Search for the cell housing the specified text and yield its (X, Y) center coordinate. 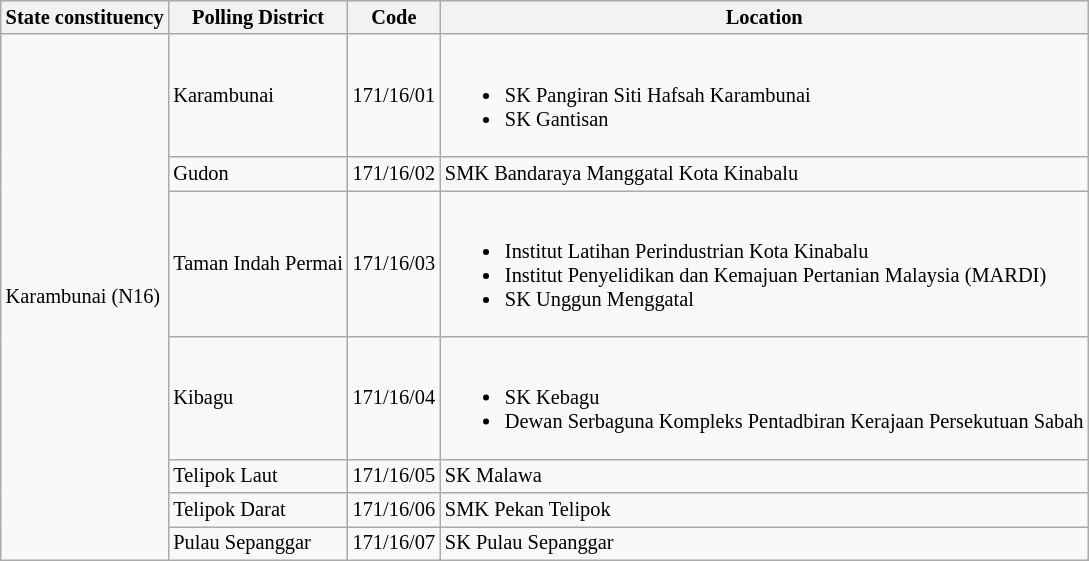
State constituency (85, 17)
SK KebaguDewan Serbaguna Kompleks Pentadbiran Kerajaan Persekutuan Sabah (764, 398)
Taman Indah Permai (258, 263)
Karambunai (258, 95)
171/16/06 (394, 510)
Karambunai (N16) (85, 297)
171/16/01 (394, 95)
171/16/04 (394, 398)
Institut Latihan Perindustrian Kota KinabaluInstitut Penyelidikan dan Kemajuan Pertanian Malaysia (MARDI)SK Unggun Menggatal (764, 263)
171/16/05 (394, 476)
SK Pulau Sepanggar (764, 543)
Code (394, 17)
Location (764, 17)
SK Pangiran Siti Hafsah KarambunaiSK Gantisan (764, 95)
Kibagu (258, 398)
SMK Bandaraya Manggatal Kota Kinabalu (764, 173)
SK Malawa (764, 476)
171/16/07 (394, 543)
Telipok Laut (258, 476)
171/16/02 (394, 173)
Telipok Darat (258, 510)
Pulau Sepanggar (258, 543)
Gudon (258, 173)
171/16/03 (394, 263)
Polling District (258, 17)
SMK Pekan Telipok (764, 510)
